Scan for the cell matching the given text and deliver its [x, y] coordinate at center. 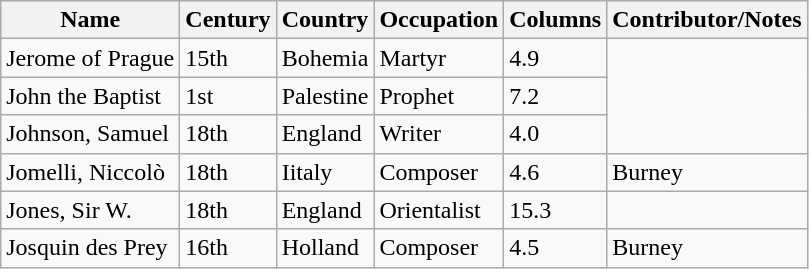
7.2 [556, 96]
Country [325, 20]
John the Baptist [90, 96]
Century [228, 20]
4.5 [556, 248]
Name [90, 20]
Contributor/Notes [707, 20]
Bohemia [325, 58]
Jomelli, Niccolò [90, 172]
Josquin des Prey [90, 248]
Holland [325, 248]
1st [228, 96]
Columns [556, 20]
4.0 [556, 134]
Writer [439, 134]
Prophet [439, 96]
Palestine [325, 96]
Occupation [439, 20]
Jones, Sir W. [90, 210]
4.9 [556, 58]
Johnson, Samuel [90, 134]
15th [228, 58]
15.3 [556, 210]
Jerome of Prague [90, 58]
Orientalist [439, 210]
Iitaly [325, 172]
4.6 [556, 172]
Martyr [439, 58]
16th [228, 248]
